Extract the (x, y) coordinate from the center of the cell holding the provided text.  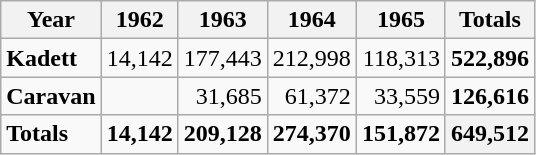
31,685 (222, 96)
118,313 (400, 58)
649,512 (490, 134)
1965 (400, 20)
1964 (312, 20)
151,872 (400, 134)
212,998 (312, 58)
177,443 (222, 58)
209,128 (222, 134)
Kadett (51, 58)
61,372 (312, 96)
1963 (222, 20)
126,616 (490, 96)
Caravan (51, 96)
33,559 (400, 96)
Year (51, 20)
1962 (140, 20)
522,896 (490, 58)
274,370 (312, 134)
